Provide the (X, Y) coordinate of the cell's center where the given text is located.  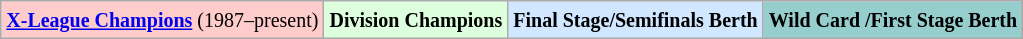
Wild Card /First Stage Berth (892, 20)
X-League Champions (1987–present) (162, 20)
Division Champions (416, 20)
Final Stage/Semifinals Berth (636, 20)
